Determine the [X, Y] coordinate at the center of the cell enclosing the given text.  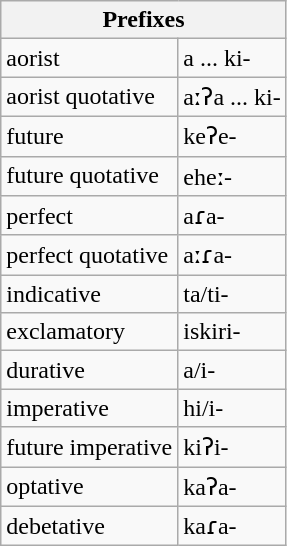
aːʔa ... ki- [232, 97]
kaɾa- [232, 526]
a/i- [232, 370]
perfect [90, 216]
optative [90, 486]
aorist quotative [90, 97]
aorist [90, 58]
eheː- [232, 176]
Prefixes [144, 20]
ta/ti- [232, 294]
debetative [90, 526]
exclamatory [90, 332]
iskiri- [232, 332]
a ... ki- [232, 58]
perfect quotative [90, 255]
aɾa- [232, 216]
kiʔi- [232, 447]
future imperative [90, 447]
keʔe- [232, 136]
hi/i- [232, 408]
durative [90, 370]
indicative [90, 294]
kaʔa- [232, 486]
future [90, 136]
imperative [90, 408]
future quotative [90, 176]
aːɾa- [232, 255]
